Determine the [X, Y] coordinate at the center of the cell enclosing the given text.  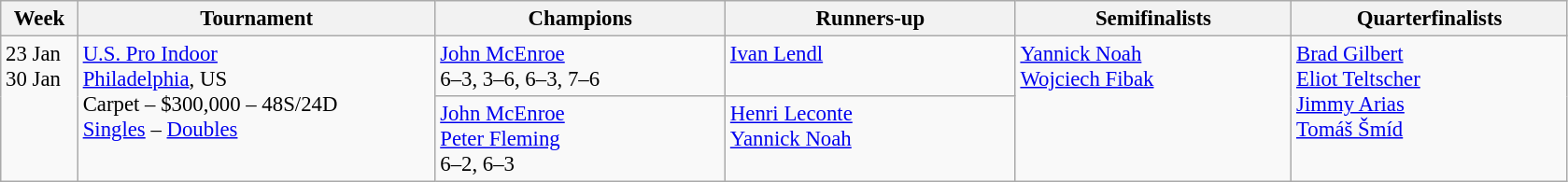
John McEnroe Peter Fleming 6–2, 6–3 [581, 139]
John McEnroe6–3, 3–6, 6–3, 7–6 [581, 67]
23 Jan30 Jan [39, 109]
Quarterfinalists [1430, 19]
Henri Leconte Yannick Noah [870, 139]
Runners-up [870, 19]
Ivan Lendl [870, 67]
Brad Gilbert Eliot Teltscher Jimmy Arias Tomáš Šmíd [1430, 109]
Tournament [256, 19]
U.S. Pro Indoor Philadelphia, US Carpet – $300,000 – 48S/24D Singles – Doubles [256, 109]
Semifinalists [1153, 19]
Yannick Noah Wojciech Fibak [1153, 109]
Champions [581, 19]
Week [39, 19]
